Pinpoint the cell where the given text exists, returning its (X, Y) midpoint coordinate. 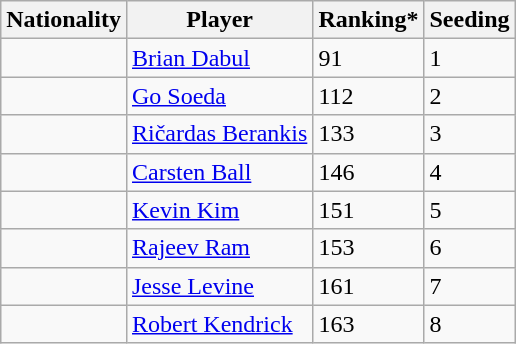
Robert Kendrick (219, 324)
Ranking* (368, 20)
6 (470, 248)
161 (368, 286)
91 (368, 58)
8 (470, 324)
5 (470, 210)
Rajeev Ram (219, 248)
4 (470, 172)
Kevin Kim (219, 210)
163 (368, 324)
7 (470, 286)
Carsten Ball (219, 172)
Jesse Levine (219, 286)
146 (368, 172)
153 (368, 248)
Ričardas Berankis (219, 134)
133 (368, 134)
Nationality (64, 20)
2 (470, 96)
Brian Dabul (219, 58)
3 (470, 134)
Seeding (470, 20)
112 (368, 96)
Player (219, 20)
151 (368, 210)
1 (470, 58)
Go Soeda (219, 96)
